Extract the [x, y] coordinate from the center of the cell holding the provided text.  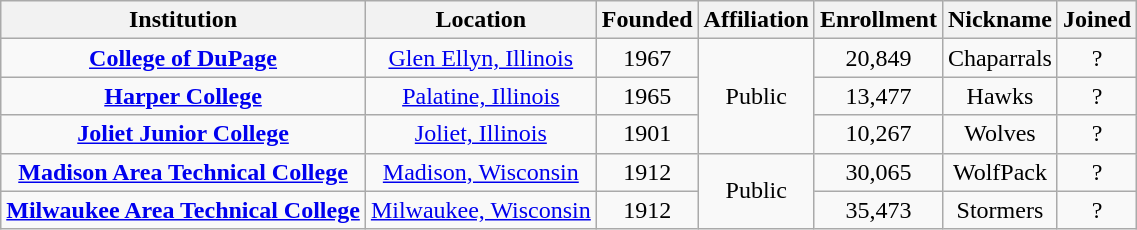
Chaparrals [1000, 58]
Palatine, Illinois [480, 96]
Stormers [1000, 210]
Madison Area Technical College [184, 172]
Joliet, Illinois [480, 134]
Institution [184, 20]
Joliet Junior College [184, 134]
Enrollment [878, 20]
1901 [647, 134]
Founded [647, 20]
30,065 [878, 172]
Milwaukee, Wisconsin [480, 210]
Nickname [1000, 20]
Harper College [184, 96]
1965 [647, 96]
Hawks [1000, 96]
Milwaukee Area Technical College [184, 210]
10,267 [878, 134]
Location [480, 20]
Joined [1096, 20]
Glen Ellyn, Illinois [480, 58]
WolfPack [1000, 172]
Affiliation [756, 20]
35,473 [878, 210]
Madison, Wisconsin [480, 172]
1967 [647, 58]
20,849 [878, 58]
College of DuPage [184, 58]
Wolves [1000, 134]
13,477 [878, 96]
